Locate the cell with the specified text and output its [X, Y] center coordinate. 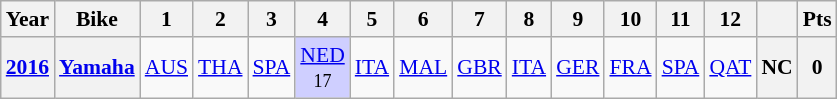
Pts [818, 19]
FRA [630, 68]
NED17 [322, 68]
9 [578, 19]
3 [272, 19]
Year [28, 19]
2 [220, 19]
Bike [97, 19]
Yamaha [97, 68]
11 [681, 19]
12 [730, 19]
5 [372, 19]
0 [818, 68]
2016 [28, 68]
QAT [730, 68]
8 [529, 19]
7 [480, 19]
NC [776, 68]
AUS [166, 68]
4 [322, 19]
10 [630, 19]
MAL [423, 68]
GER [578, 68]
6 [423, 19]
1 [166, 19]
GBR [480, 68]
THA [220, 68]
